Capture the cell that displays the provided text and extract its [x, y] central coordinate. 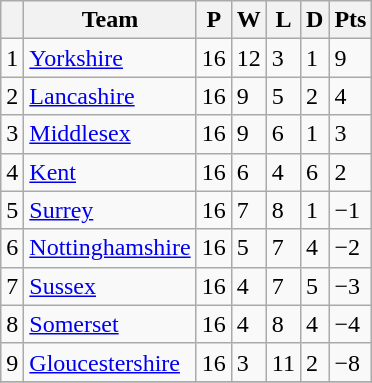
Middlesex [110, 134]
P [214, 20]
−2 [350, 248]
Nottinghamshire [110, 248]
−1 [350, 210]
D [314, 20]
Surrey [110, 210]
12 [248, 58]
Kent [110, 172]
Somerset [110, 324]
Lancashire [110, 96]
Yorkshire [110, 58]
W [248, 20]
Pts [350, 20]
−8 [350, 362]
Team [110, 20]
Sussex [110, 286]
11 [283, 362]
Gloucestershire [110, 362]
−3 [350, 286]
−4 [350, 324]
L [283, 20]
